Pinpoint the cell where the given text exists, returning its (X, Y) midpoint coordinate. 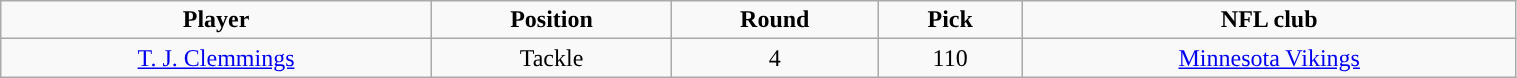
Pick (950, 20)
Tackle (551, 58)
4 (775, 58)
110 (950, 58)
Round (775, 20)
Position (551, 20)
Minnesota Vikings (1269, 58)
NFL club (1269, 20)
T. J. Clemmings (216, 58)
Player (216, 20)
